Locate the cell with the specified text and output its [X, Y] center coordinate. 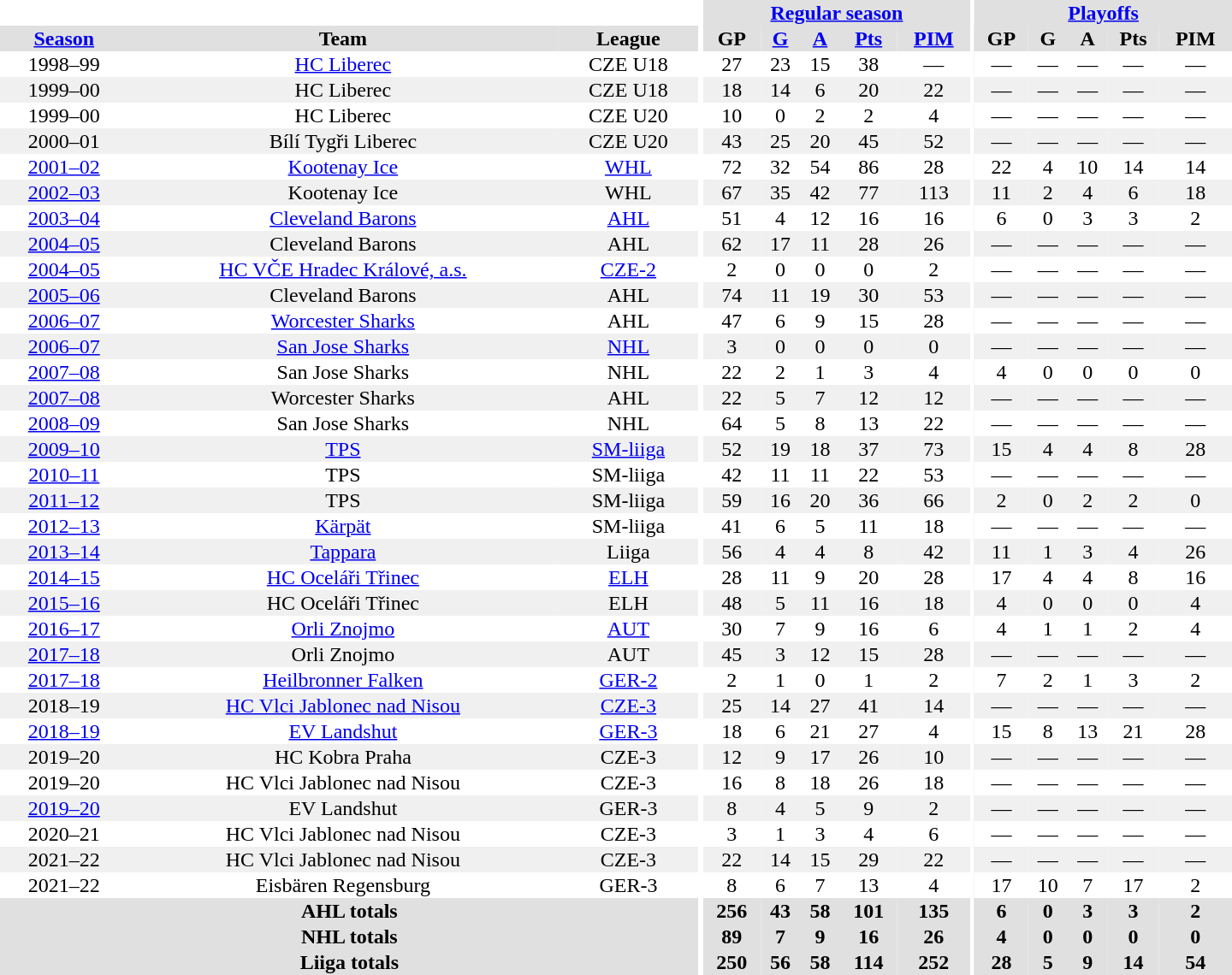
47 [732, 321]
89 [732, 937]
62 [732, 244]
250 [732, 962]
114 [869, 962]
23 [780, 64]
Season [64, 38]
2002–03 [64, 192]
256 [732, 911]
36 [869, 500]
113 [934, 192]
2014–15 [64, 577]
Liiga [628, 552]
86 [869, 167]
101 [869, 911]
Team [344, 38]
35 [780, 192]
Tappara [344, 552]
2003–04 [64, 218]
Kärpät [344, 526]
Eisbären Regensburg [344, 885]
2008–09 [64, 423]
GER-2 [628, 680]
Liiga totals [349, 962]
73 [934, 449]
2020–21 [64, 834]
NHL totals [349, 937]
74 [732, 295]
252 [934, 962]
2011–12 [64, 500]
Bílí Tygři Liberec [344, 141]
1998–99 [64, 64]
29 [869, 860]
2000–01 [64, 141]
2001–02 [64, 167]
2016–17 [64, 629]
Heilbronner Falken [344, 680]
37 [869, 449]
2013–14 [64, 552]
67 [732, 192]
64 [732, 423]
2015–16 [64, 603]
2005–06 [64, 295]
2010–11 [64, 475]
135 [934, 911]
League [628, 38]
77 [869, 192]
2012–13 [64, 526]
32 [780, 167]
HC Kobra Praha [344, 757]
CZE-2 [628, 269]
51 [732, 218]
38 [869, 64]
48 [732, 603]
Regular season [837, 13]
66 [934, 500]
2009–10 [64, 449]
72 [732, 167]
AHL totals [349, 911]
HC VČE Hradec Králové, a.s. [344, 269]
59 [732, 500]
Playoffs [1104, 13]
